Pinpoint the cell where the given text exists, returning its [X, Y] midpoint coordinate. 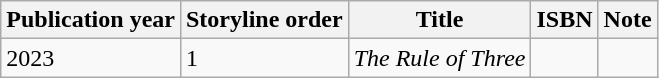
Note [628, 20]
2023 [91, 58]
The Rule of Three [440, 58]
Storyline order [264, 20]
Publication year [91, 20]
ISBN [564, 20]
Title [440, 20]
1 [264, 58]
